Pinpoint the cell where the given text exists, returning its [x, y] midpoint coordinate. 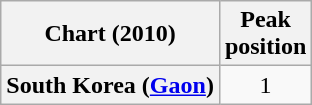
Peakposition [265, 34]
1 [265, 85]
Chart (2010) [110, 34]
South Korea (Gaon) [110, 85]
